Scan for the cell matching the given text and deliver its (x, y) coordinate at center. 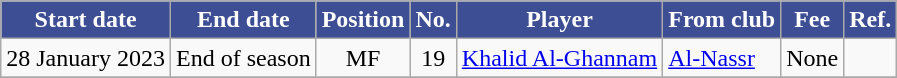
Position (363, 20)
MF (363, 58)
Player (559, 20)
End date (243, 20)
None (812, 58)
Ref. (870, 20)
28 January 2023 (86, 58)
Start date (86, 20)
End of season (243, 58)
No. (433, 20)
Khalid Al-Ghannam (559, 58)
From club (722, 20)
Fee (812, 20)
19 (433, 58)
Al-Nassr (722, 58)
